Locate the cell with the specified text and output its (X, Y) center coordinate. 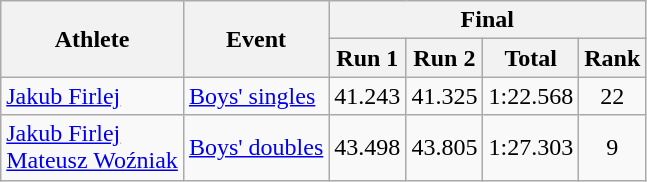
Event (256, 39)
Jakub FirlejMateusz Woźniak (92, 148)
22 (612, 96)
Total (531, 58)
Rank (612, 58)
43.498 (368, 148)
Boys' doubles (256, 148)
Final (488, 20)
41.325 (444, 96)
1:27.303 (531, 148)
41.243 (368, 96)
1:22.568 (531, 96)
9 (612, 148)
Run 1 (368, 58)
Athlete (92, 39)
Jakub Firlej (92, 96)
Boys' singles (256, 96)
Run 2 (444, 58)
43.805 (444, 148)
